Extract the [X, Y] coordinate from the center of the cell holding the provided text.  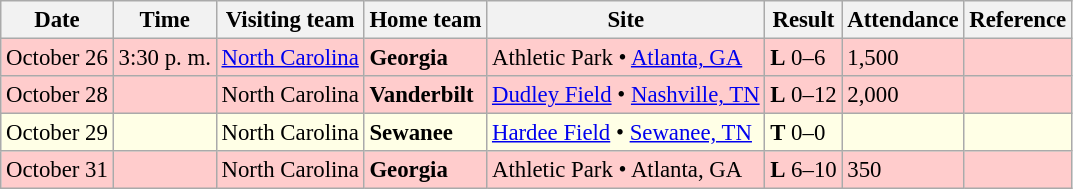
Reference [1018, 20]
T 0–0 [804, 133]
L 0–6 [804, 58]
October 31 [57, 170]
Time [164, 20]
Dudley Field • Nashville, TN [626, 95]
Hardee Field • Sewanee, TN [626, 133]
October 26 [57, 58]
Date [57, 20]
Vanderbilt [426, 95]
1,500 [903, 58]
L 0–12 [804, 95]
Home team [426, 20]
Attendance [903, 20]
Result [804, 20]
October 28 [57, 95]
Sewanee [426, 133]
350 [903, 170]
October 29 [57, 133]
Site [626, 20]
3:30 p. m. [164, 58]
2,000 [903, 95]
L 6–10 [804, 170]
Visiting team [290, 20]
